Return [x, y] of the center of cell containing provided text 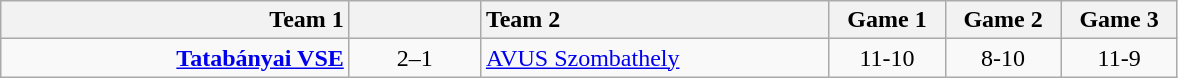
Game 1 [887, 20]
AVUS Szombathely [654, 58]
8-10 [1003, 58]
11-10 [887, 58]
11-9 [1119, 58]
Game 2 [1003, 20]
2–1 [414, 58]
Game 3 [1119, 20]
Team 2 [654, 20]
Team 1 [176, 20]
Tatabányai VSE [176, 58]
